From the cell containing the given text, extract its center point as [X, Y] coordinate. 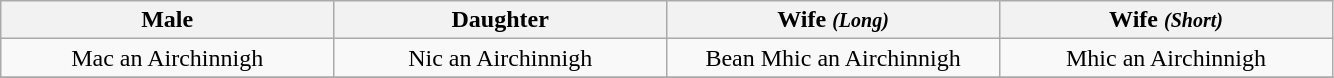
Wife (Short) [1166, 20]
Wife (Long) [834, 20]
Mac an Airchinnigh [168, 58]
Nic an Airchinnigh [500, 58]
Mhic an Airchinnigh [1166, 58]
Male [168, 20]
Daughter [500, 20]
Bean Mhic an Airchinnigh [834, 58]
